Provide the (x, y) coordinate of the cell's center where the given text is located.  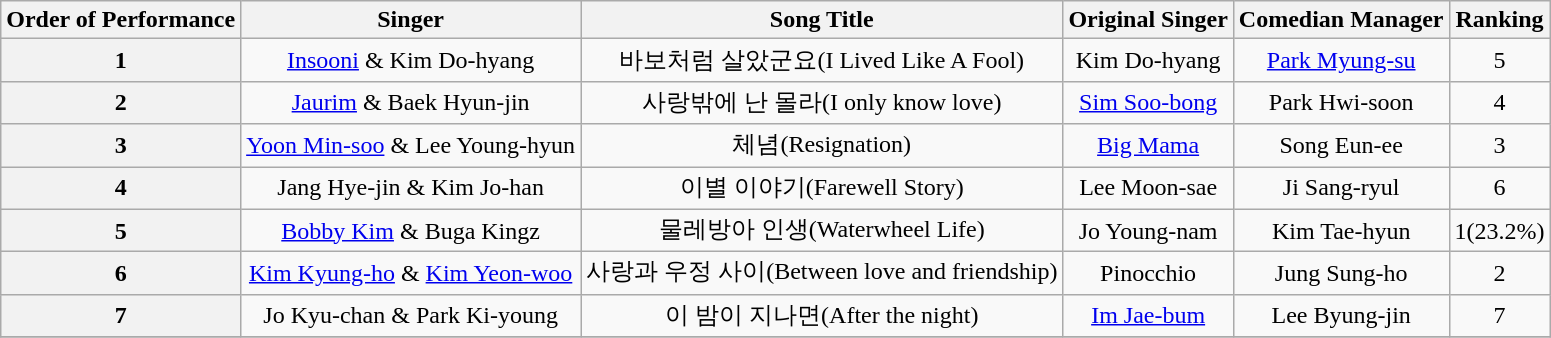
Pinocchio (1148, 274)
Ji Sang-ryul (1341, 188)
사랑과 우정 사이(Between love and friendship) (822, 274)
Jaurim & Baek Hyun-jin (411, 102)
Jo Kyu-chan & Park Ki-young (411, 316)
Jo Young-nam (1148, 230)
Big Mama (1148, 146)
Sim Soo-bong (1148, 102)
Lee Moon-sae (1148, 188)
Comedian Manager (1341, 20)
이별 이야기(Farewell Story) (822, 188)
Jung Sung-ho (1341, 274)
Park Myung-su (1341, 60)
Lee Byung-jin (1341, 316)
Insooni & Kim Do-hyang (411, 60)
Park Hwi-soon (1341, 102)
물레방아 인생(Waterwheel Life) (822, 230)
Order of Performance (121, 20)
Jang Hye-jin & Kim Jo-han (411, 188)
Im Jae-bum (1148, 316)
이 밤이 지나면(After the night) (822, 316)
1 (121, 60)
Kim Tae-hyun (1341, 230)
체념(Resignation) (822, 146)
Yoon Min-soo & Lee Young-hyun (411, 146)
Song Title (822, 20)
사랑밖에 난 몰라(I only know love) (822, 102)
Kim Kyung-ho & Kim Yeon-woo (411, 274)
Song Eun-ee (1341, 146)
Original Singer (1148, 20)
Ranking (1500, 20)
바보처럼 살았군요(I Lived Like A Fool) (822, 60)
Kim Do-hyang (1148, 60)
1(23.2%) (1500, 230)
Bobby Kim & Buga Kingz (411, 230)
Singer (411, 20)
